From the cell containing the given text, extract its center point as [x, y] coordinate. 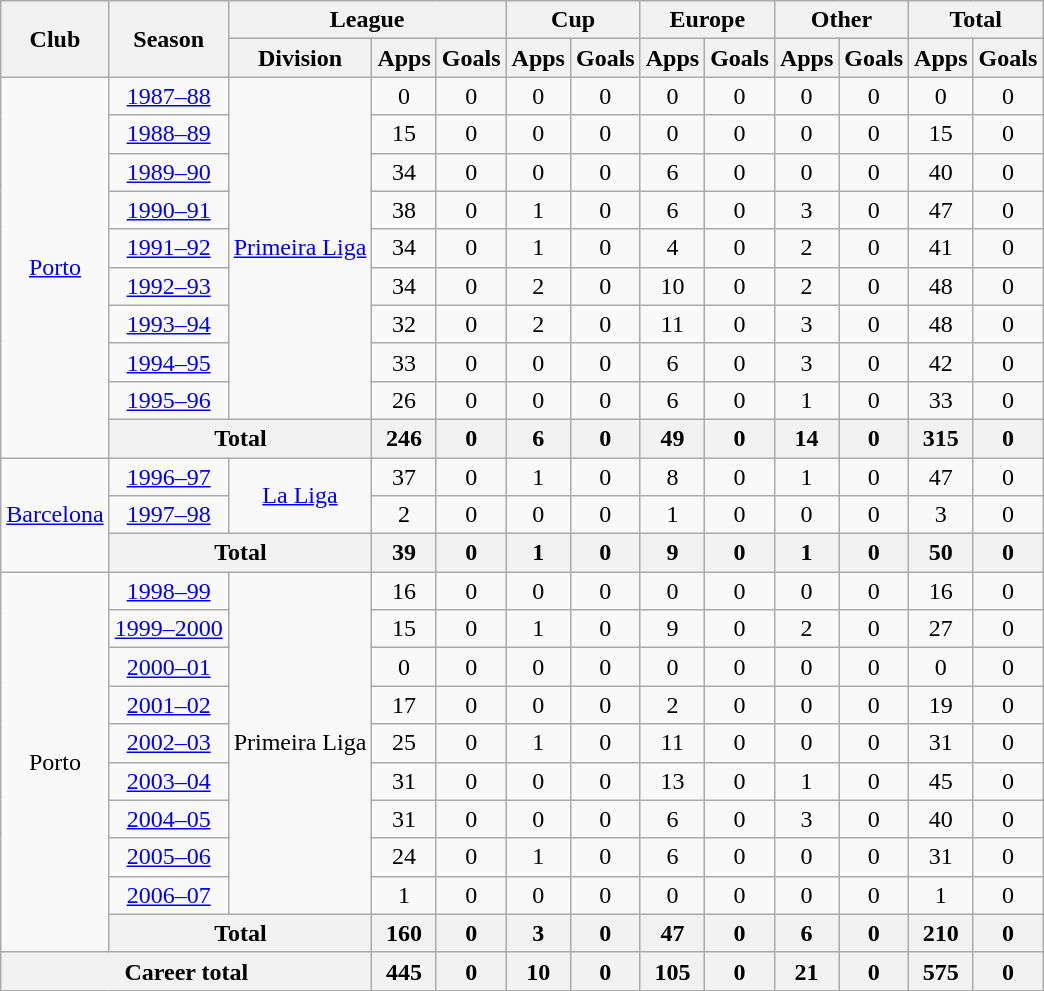
160 [404, 933]
Career total [186, 971]
37 [404, 477]
8 [672, 477]
445 [404, 971]
1992–93 [168, 286]
50 [941, 553]
2002–03 [168, 743]
Cup [573, 20]
45 [941, 781]
Season [168, 39]
246 [404, 438]
1994–95 [168, 362]
105 [672, 971]
1990–91 [168, 210]
1996–97 [168, 477]
Europe [707, 20]
315 [941, 438]
4 [672, 248]
League [367, 20]
Barcelona [55, 515]
26 [404, 400]
13 [672, 781]
Division [300, 58]
1991–92 [168, 248]
38 [404, 210]
21 [806, 971]
Club [55, 39]
1987–88 [168, 96]
1993–94 [168, 324]
1995–96 [168, 400]
2005–06 [168, 857]
2000–01 [168, 667]
2001–02 [168, 705]
575 [941, 971]
La Liga [300, 496]
39 [404, 553]
19 [941, 705]
1989–90 [168, 172]
17 [404, 705]
49 [672, 438]
1999–2000 [168, 629]
27 [941, 629]
2004–05 [168, 819]
210 [941, 933]
2006–07 [168, 895]
25 [404, 743]
1988–89 [168, 134]
42 [941, 362]
24 [404, 857]
41 [941, 248]
1997–98 [168, 515]
1998–99 [168, 591]
32 [404, 324]
2003–04 [168, 781]
14 [806, 438]
Other [841, 20]
